For the text-containing cell, return its midpoint in [x, y] coordinate format. 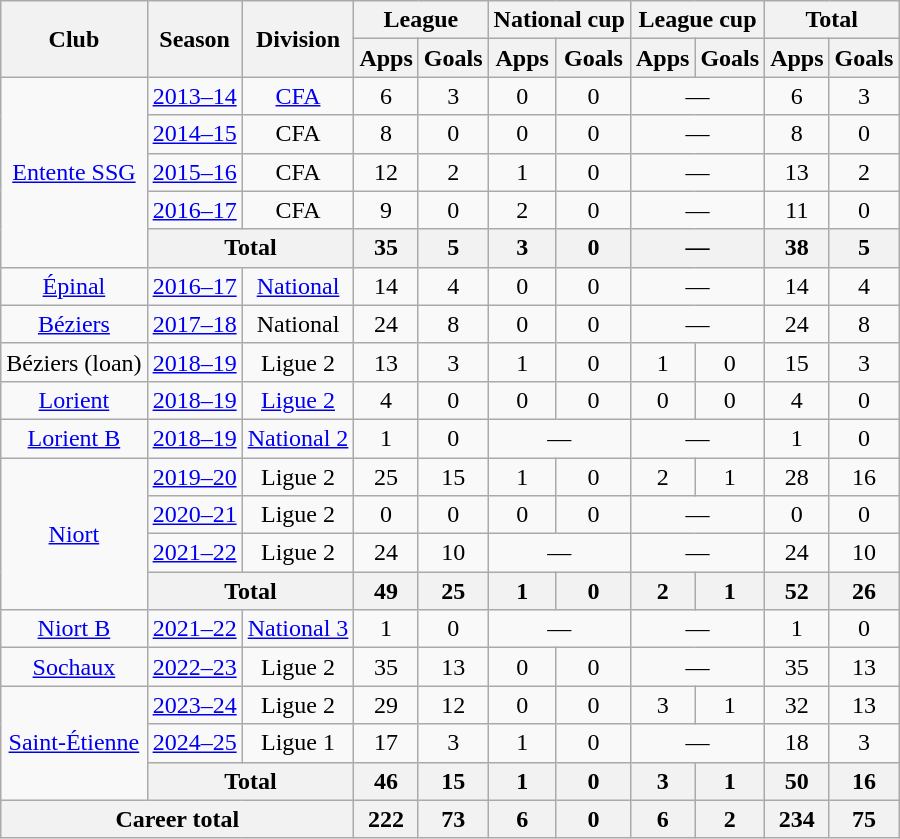
11 [797, 210]
2024–25 [194, 743]
Épinal [74, 286]
Sochaux [74, 667]
Lorient [74, 400]
Lorient B [74, 438]
52 [797, 591]
Entente SSG [74, 172]
38 [797, 248]
18 [797, 743]
Niort B [74, 629]
75 [864, 819]
League cup [697, 20]
National cup [559, 20]
2017–18 [194, 324]
2013–14 [194, 96]
Saint-Étienne [74, 743]
50 [797, 781]
2023–24 [194, 705]
9 [386, 210]
2022–23 [194, 667]
Béziers [74, 324]
222 [386, 819]
17 [386, 743]
2014–15 [194, 134]
2019–20 [194, 477]
Club [74, 39]
2015–16 [194, 172]
League [421, 20]
26 [864, 591]
49 [386, 591]
National 3 [298, 629]
234 [797, 819]
2020–21 [194, 515]
Division [298, 39]
46 [386, 781]
32 [797, 705]
Niort [74, 534]
73 [453, 819]
Béziers (loan) [74, 362]
28 [797, 477]
Career total [178, 819]
Season [194, 39]
Ligue 1 [298, 743]
29 [386, 705]
National 2 [298, 438]
